Scan for the cell matching the given text and deliver its [X, Y] coordinate at center. 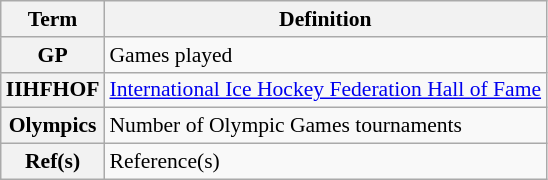
Games played [325, 55]
Definition [325, 19]
International Ice Hockey Federation Hall of Fame [325, 90]
IIHFHOF [53, 90]
Olympics [53, 126]
Reference(s) [325, 162]
GP [53, 55]
Number of Olympic Games tournaments [325, 126]
Term [53, 19]
Ref(s) [53, 162]
